Capture the cell that displays the provided text and extract its [x, y] central coordinate. 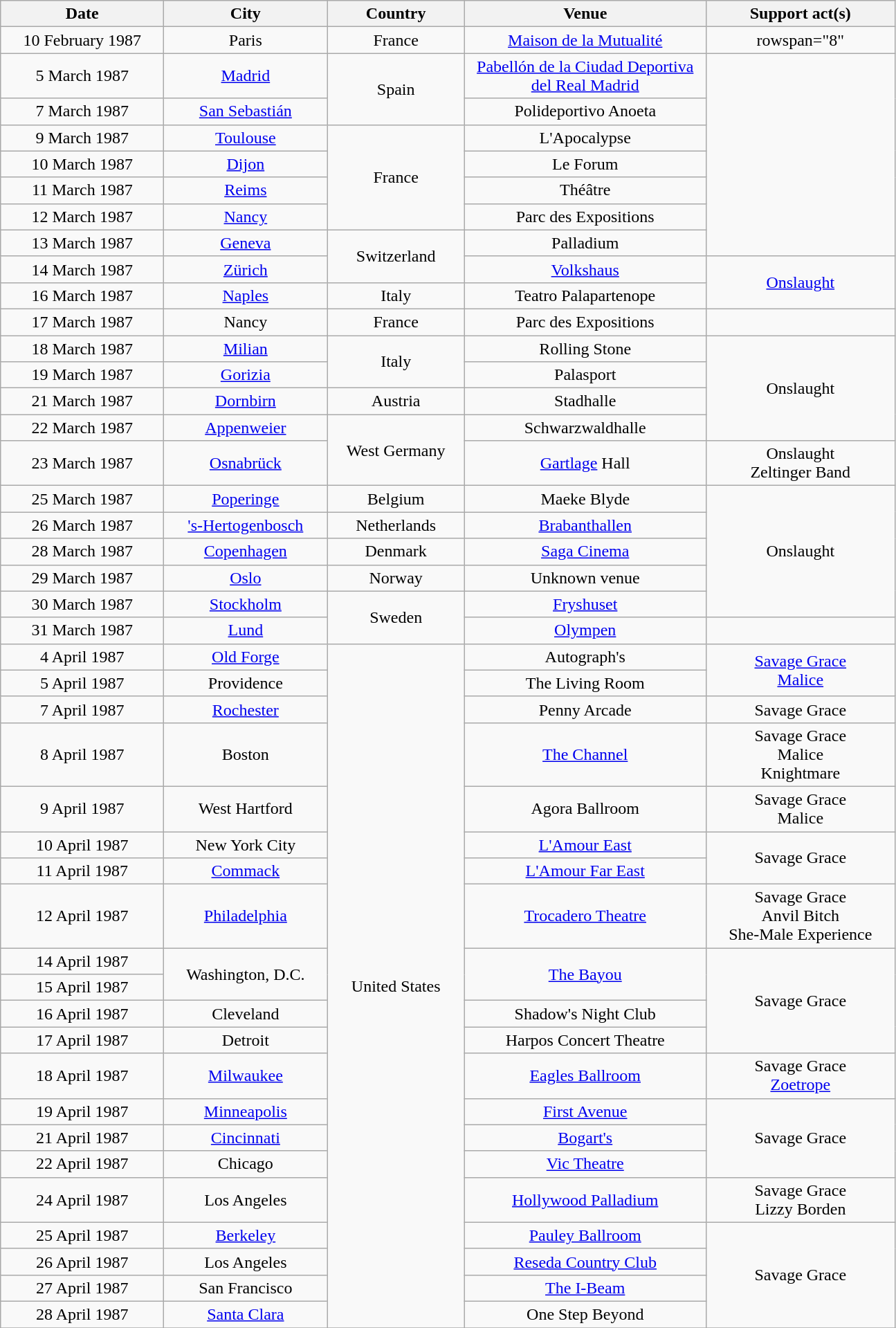
Hollywood Palladium [585, 1200]
Belgium [396, 499]
West Germany [396, 450]
Pauley Ballroom [585, 1235]
17 March 1987 [82, 322]
Polideportivo Anoeta [585, 111]
14 March 1987 [82, 269]
5 April 1987 [82, 683]
13 March 1987 [82, 243]
29 March 1987 [82, 578]
Boston [246, 754]
Olympen [585, 630]
22 March 1987 [82, 428]
Brabanthallen [585, 525]
Berkeley [246, 1235]
Naples [246, 295]
11 April 1987 [82, 871]
25 April 1987 [82, 1235]
Old Forge [246, 657]
Norway [396, 578]
26 April 1987 [82, 1262]
One Step Beyond [585, 1314]
15 April 1987 [82, 988]
Madrid [246, 76]
Eagles Ballroom [585, 1075]
Dijon [246, 164]
Chicago [246, 1164]
Cincinnati [246, 1138]
Savage GraceLizzy Borden [801, 1200]
18 March 1987 [82, 348]
Detroit [246, 1040]
Volkshaus [585, 269]
Milwaukee [246, 1075]
West Hartford [246, 808]
San Francisco [246, 1288]
Vic Theatre [585, 1164]
Maeke Blyde [585, 499]
Poperinge [246, 499]
23 March 1987 [82, 464]
10 April 1987 [82, 845]
Shadow's Night Club [585, 1014]
Venue [585, 14]
The Living Room [585, 683]
Spain [396, 89]
21 April 1987 [82, 1138]
Austria [396, 401]
Providence [246, 683]
9 March 1987 [82, 138]
Pabellón de la Ciudad Deportiva del Real Madrid [585, 76]
Gartlage Hall [585, 464]
Bogart's [585, 1138]
Geneva [246, 243]
Milian [246, 348]
14 April 1987 [82, 961]
Teatro Palapartenope [585, 295]
12 March 1987 [82, 217]
Paris [246, 40]
Oslo [246, 578]
rowspan="8" [801, 40]
The Bayou [585, 974]
Netherlands [396, 525]
Denmark [396, 552]
Maison de la Mutualité [585, 40]
The I-Beam [585, 1288]
Dornbirn [246, 401]
Country [396, 14]
Fryshuset [585, 604]
San Sebastián [246, 111]
28 April 1987 [82, 1314]
Harpos Concert Theatre [585, 1040]
L'Amour Far East [585, 871]
Gorizia [246, 375]
17 April 1987 [82, 1040]
31 March 1987 [82, 630]
7 April 1987 [82, 709]
16 March 1987 [82, 295]
9 April 1987 [82, 808]
18 April 1987 [82, 1075]
Savage GraceAnvil BitchShe-Male Experience [801, 916]
21 March 1987 [82, 401]
OnslaughtZeltinger Band [801, 464]
New York City [246, 845]
Le Forum [585, 164]
12 April 1987 [82, 916]
First Avenue [585, 1111]
Santa Clara [246, 1314]
Savage GraceZoetrope [801, 1075]
Washington, D.C. [246, 974]
10 March 1987 [82, 164]
Saga Cinema [585, 552]
Zürich [246, 269]
10 February 1987 [82, 40]
Appenweier [246, 428]
Sweden [396, 617]
7 March 1987 [82, 111]
Cleveland [246, 1014]
19 April 1987 [82, 1111]
's-Hertogenbosch [246, 525]
26 March 1987 [82, 525]
8 April 1987 [82, 754]
Rolling Stone [585, 348]
Unknown venue [585, 578]
Stadhalle [585, 401]
22 April 1987 [82, 1164]
United States [396, 985]
Switzerland [396, 256]
Schwarzwaldhalle [585, 428]
Toulouse [246, 138]
Palasport [585, 375]
30 March 1987 [82, 604]
L'Amour East [585, 845]
Trocadero Theatre [585, 916]
Rochester [246, 709]
Reseda Country Club [585, 1262]
27 April 1987 [82, 1288]
Agora Ballroom [585, 808]
Commack [246, 871]
Savage GraceMaliceKnightmare [801, 754]
Support act(s) [801, 14]
16 April 1987 [82, 1014]
Autograph's [585, 657]
28 March 1987 [82, 552]
5 March 1987 [82, 76]
Reims [246, 190]
Minneapolis [246, 1111]
Date [82, 14]
Copenhagen [246, 552]
Penny Arcade [585, 709]
L'Apocalypse [585, 138]
The Channel [585, 754]
11 March 1987 [82, 190]
Stockholm [246, 604]
City [246, 14]
Palladium [585, 243]
Osnabrück [246, 464]
Lund [246, 630]
25 March 1987 [82, 499]
Philadelphia [246, 916]
4 April 1987 [82, 657]
24 April 1987 [82, 1200]
Théâtre [585, 190]
19 March 1987 [82, 375]
